For the text-containing cell, return its midpoint in (x, y) coordinate format. 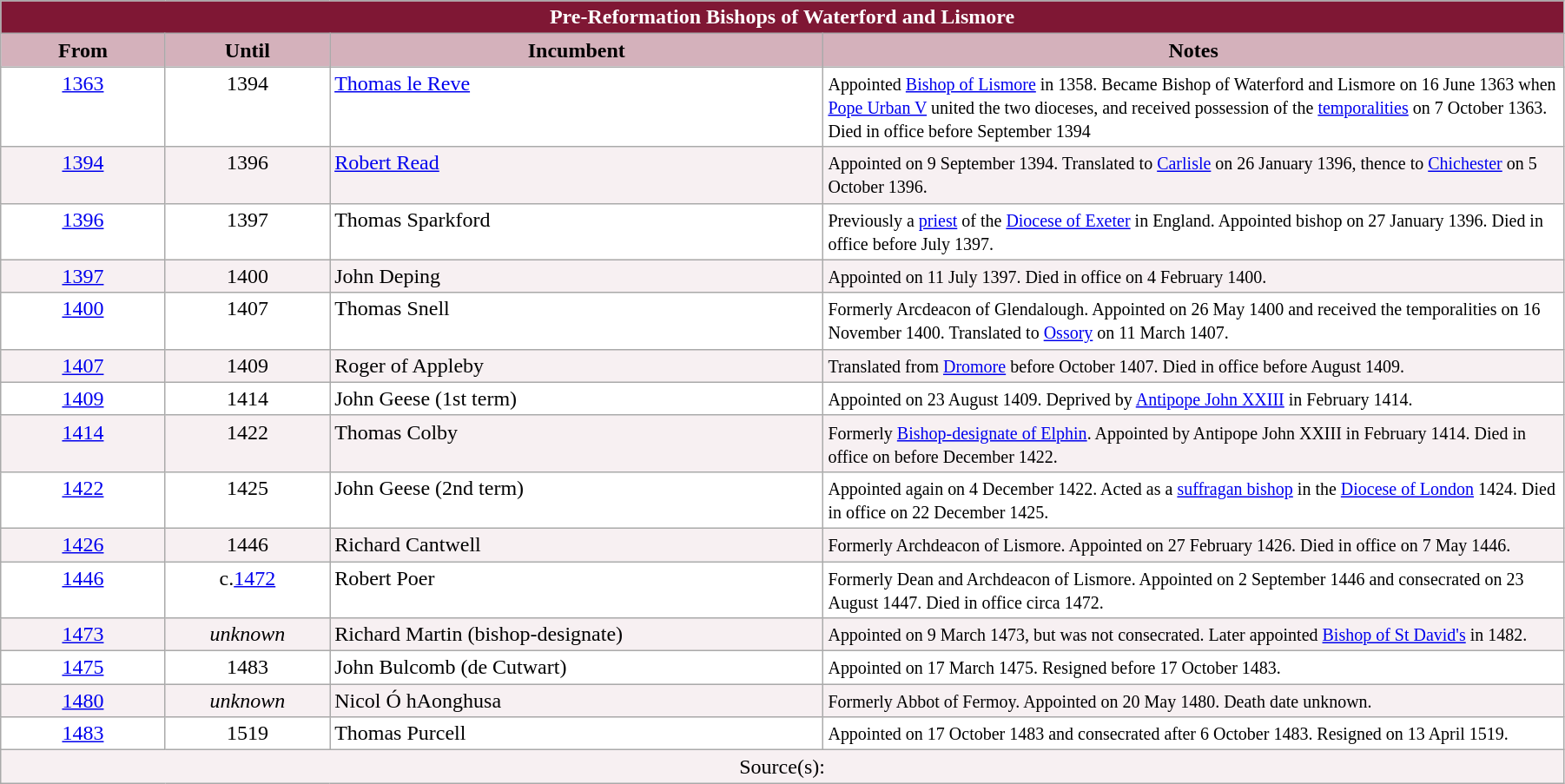
Until (247, 50)
Appointed on 9 March 1473, but was not consecrated. Later appointed Bishop of St David's in 1482. (1193, 635)
Robert Poer (577, 589)
Thomas Colby (577, 443)
Roger of Appleby (577, 366)
1473 (83, 635)
Richard Martin (bishop-designate) (577, 635)
Incumbent (577, 50)
c.1472 (247, 589)
Previously a priest of the Diocese of Exeter in England. Appointed bishop on 27 January 1396. Died in office before July 1397. (1193, 231)
Formerly Abbot of Fermoy. Appointed on 20 May 1480. Death date unknown. (1193, 701)
1426 (83, 544)
Richard Cantwell (577, 544)
1475 (83, 668)
John Bulcomb (de Cutwart) (577, 668)
Notes (1193, 50)
Appointed on 17 March 1475. Resigned before 17 October 1483. (1193, 668)
1425 (247, 500)
Nicol Ó hAonghusa (577, 701)
From (83, 50)
John Geese (1st term) (577, 399)
Thomas Purcell (577, 734)
1363 (83, 107)
John Geese (2nd term) (577, 500)
Formerly Bishop-designate of Elphin. Appointed by Antipope John XXIII in February 1414. Died in office on before December 1422. (1193, 443)
Formerly Dean and Archdeacon of Lismore. Appointed on 2 September 1446 and consecrated on 23 August 1447. Died in office circa 1472. (1193, 589)
Thomas Snell (577, 321)
Appointed on 9 September 1394. Translated to Carlisle on 26 January 1396, thence to Chichester on 5 October 1396. (1193, 175)
1519 (247, 734)
Appointed on 17 October 1483 and consecrated after 6 October 1483. Resigned on 13 April 1519. (1193, 734)
John Deping (577, 276)
Pre-Reformation Bishops of Waterford and Lismore (782, 17)
Formerly Archdeacon of Lismore. Appointed on 27 February 1426. Died in office on 7 May 1446. (1193, 544)
Robert Read (577, 175)
Source(s): (782, 767)
Translated from Dromore before October 1407. Died in office before August 1409. (1193, 366)
1480 (83, 701)
Appointed on 23 August 1409. Deprived by Antipope John XXIII in February 1414. (1193, 399)
Appointed on 11 July 1397. Died in office on 4 February 1400. (1193, 276)
Thomas Sparkford (577, 231)
Thomas le Reve (577, 107)
Appointed again on 4 December 1422. Acted as a suffragan bishop in the Diocese of London 1424. Died in office on 22 December 1425. (1193, 500)
